Return [x, y] of the center of cell containing provided text 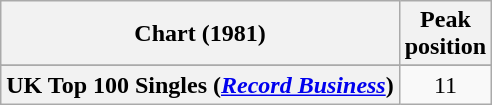
11 [445, 85]
UK Top 100 Singles (Record Business) [200, 85]
Peakposition [445, 34]
Chart (1981) [200, 34]
